Locate the cell with the specified text and output its (x, y) center coordinate. 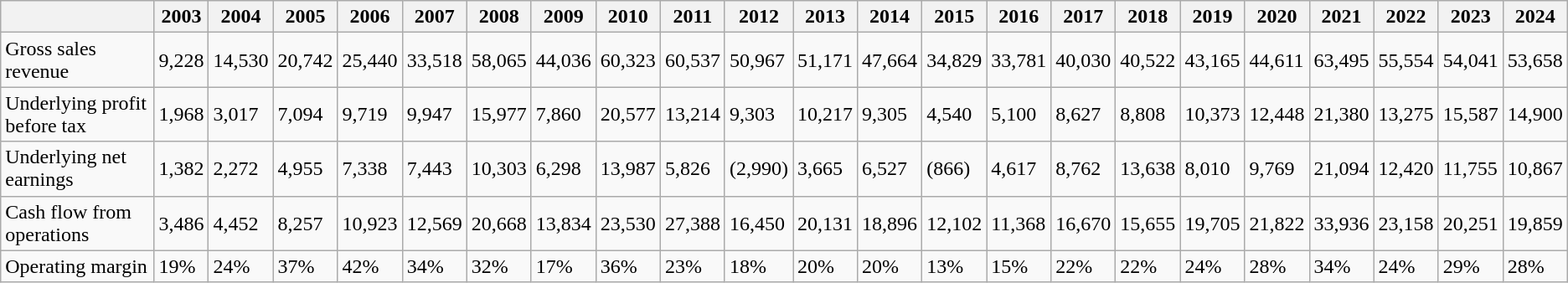
2023 (1471, 17)
16,670 (1084, 223)
2009 (563, 17)
9,303 (759, 114)
18% (759, 266)
15,977 (499, 114)
23,158 (1406, 223)
15,587 (1471, 114)
13,214 (692, 114)
6,298 (563, 169)
10,923 (370, 223)
34,829 (955, 60)
3,017 (241, 114)
7,094 (305, 114)
2006 (370, 17)
33,781 (1019, 60)
10,303 (499, 169)
6,527 (890, 169)
2016 (1019, 17)
60,323 (628, 60)
43,165 (1213, 60)
3,665 (824, 169)
9,769 (1277, 169)
58,065 (499, 60)
7,338 (370, 169)
12,102 (955, 223)
4,955 (305, 169)
(2,990) (759, 169)
20,251 (1471, 223)
14,900 (1534, 114)
19,859 (1534, 223)
16,450 (759, 223)
2011 (692, 17)
13% (955, 266)
8,257 (305, 223)
19,705 (1213, 223)
11,755 (1471, 169)
10,373 (1213, 114)
2,272 (241, 169)
20,577 (628, 114)
33,936 (1342, 223)
60,537 (692, 60)
33,518 (434, 60)
25,440 (370, 60)
2022 (1406, 17)
10,867 (1534, 169)
14,530 (241, 60)
Gross sales revenue (77, 60)
(866) (955, 169)
13,987 (628, 169)
42% (370, 266)
2010 (628, 17)
13,275 (1406, 114)
5,100 (1019, 114)
50,967 (759, 60)
3,486 (181, 223)
2005 (305, 17)
23% (692, 266)
8,808 (1148, 114)
18,896 (890, 223)
7,443 (434, 169)
12,420 (1406, 169)
2013 (824, 17)
54,041 (1471, 60)
44,036 (563, 60)
29% (1471, 266)
8,762 (1084, 169)
8,627 (1084, 114)
21,822 (1277, 223)
2024 (1534, 17)
Operating margin (77, 266)
10,217 (824, 114)
2007 (434, 17)
9,305 (890, 114)
12,569 (434, 223)
2014 (890, 17)
13,834 (563, 223)
20,742 (305, 60)
Cash flow from operations (77, 223)
8,010 (1213, 169)
53,658 (1534, 60)
21,094 (1342, 169)
15,655 (1148, 223)
2021 (1342, 17)
2004 (241, 17)
5,826 (692, 169)
15% (1019, 266)
12,448 (1277, 114)
2017 (1084, 17)
2019 (1213, 17)
2015 (955, 17)
2020 (1277, 17)
1,968 (181, 114)
55,554 (1406, 60)
2003 (181, 17)
36% (628, 266)
9,947 (434, 114)
44,611 (1277, 60)
2018 (1148, 17)
Underlying profit before tax (77, 114)
32% (499, 266)
17% (563, 266)
19% (181, 266)
1,382 (181, 169)
9,228 (181, 60)
9,719 (370, 114)
51,171 (824, 60)
13,638 (1148, 169)
63,495 (1342, 60)
27,388 (692, 223)
23,530 (628, 223)
4,540 (955, 114)
2012 (759, 17)
20,131 (824, 223)
4,452 (241, 223)
40,030 (1084, 60)
37% (305, 266)
11,368 (1019, 223)
40,522 (1148, 60)
20,668 (499, 223)
4,617 (1019, 169)
7,860 (563, 114)
21,380 (1342, 114)
2008 (499, 17)
47,664 (890, 60)
Underlying net earnings (77, 169)
